Extract the (X, Y) coordinate from the center of the cell holding the provided text.  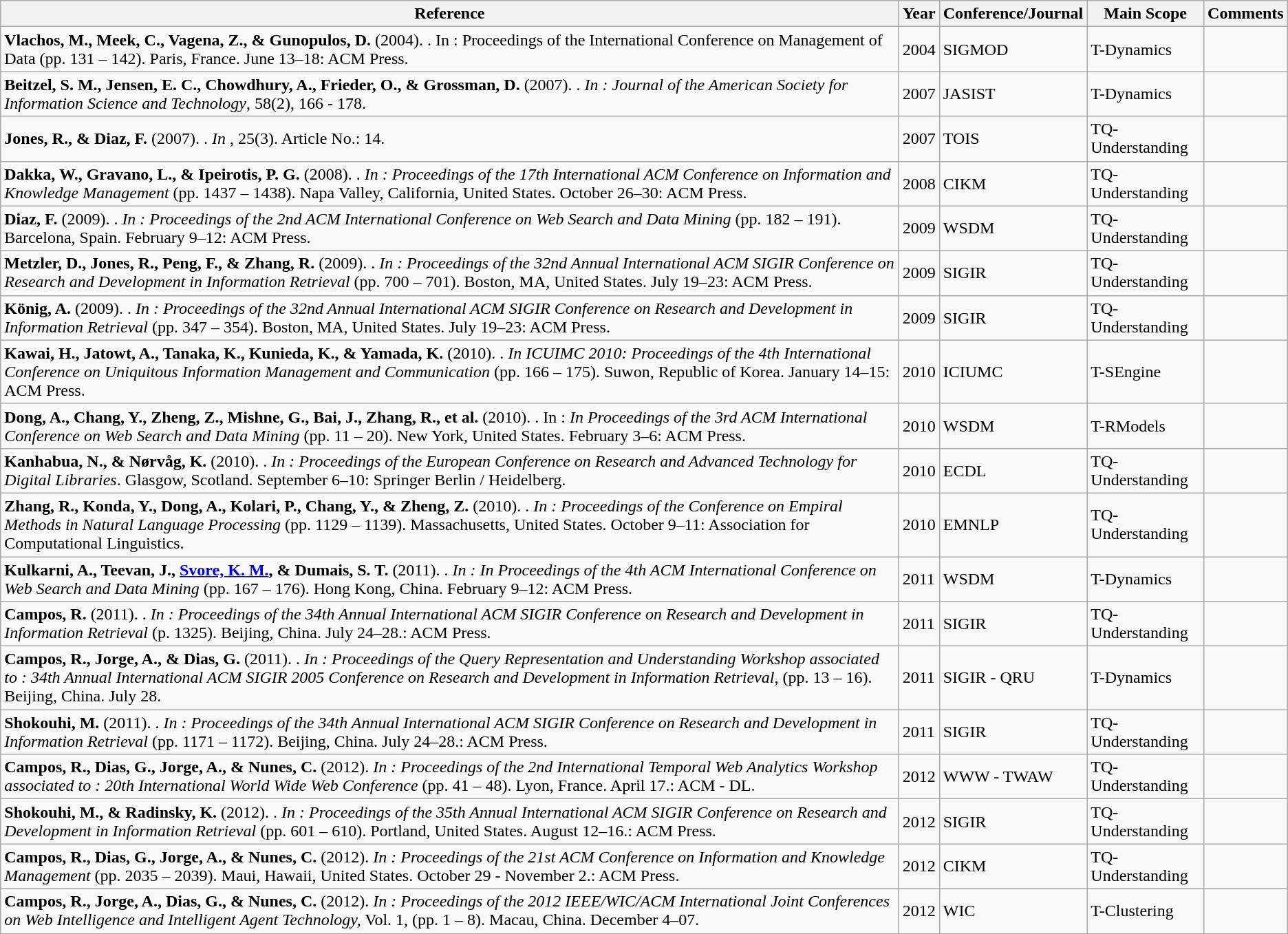
T-SEngine (1146, 372)
JASIST (1013, 94)
TOIS (1013, 139)
T-RModels (1146, 425)
WIC (1013, 911)
Jones, R., & Diaz, F. (2007). . In , 25(3). Article No.: 14. (450, 139)
SIGMOD (1013, 50)
2004 (919, 50)
Reference (450, 14)
ICIUMC (1013, 372)
2008 (919, 183)
EMNLP (1013, 524)
SIGIR - QRU (1013, 678)
WWW - TWAW (1013, 776)
Main Scope (1146, 14)
ECDL (1013, 471)
Year (919, 14)
T-Clustering (1146, 911)
Conference/Journal (1013, 14)
Comments (1246, 14)
